Output the [X, Y] coordinate of the center of the cell containing the given text.  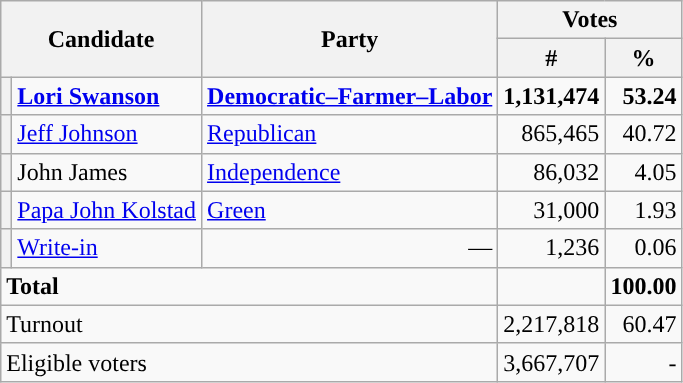
% [644, 58]
40.72 [644, 134]
— [350, 248]
100.00 [644, 286]
2,217,818 [552, 324]
Total [250, 286]
4.05 [644, 172]
Write-in [107, 248]
Votes [590, 20]
0.06 [644, 248]
1,236 [552, 248]
Papa John Kolstad [107, 210]
John James [107, 172]
3,667,707 [552, 362]
# [552, 58]
31,000 [552, 210]
Green [350, 210]
Democratic–Farmer–Labor [350, 96]
865,465 [552, 134]
Jeff Johnson [107, 134]
Independence [350, 172]
53.24 [644, 96]
60.47 [644, 324]
1.93 [644, 210]
Republican [350, 134]
Party [350, 39]
Lori Swanson [107, 96]
Turnout [250, 324]
1,131,474 [552, 96]
Candidate [102, 39]
- [644, 362]
86,032 [552, 172]
Eligible voters [250, 362]
